Return (x, y) of the center of cell containing provided text 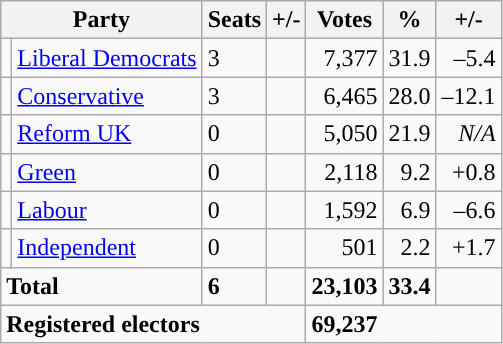
Total (102, 286)
6.9 (410, 210)
Independent (107, 248)
23,103 (344, 286)
1,592 (344, 210)
–12.1 (468, 96)
Green (107, 172)
–5.4 (468, 58)
7,377 (344, 58)
+0.8 (468, 172)
% (410, 20)
Reform UK (107, 134)
28.0 (410, 96)
Seats (234, 20)
501 (344, 248)
5,050 (344, 134)
Labour (107, 210)
Votes (344, 20)
Party (102, 20)
6,465 (344, 96)
69,237 (404, 324)
6 (234, 286)
21.9 (410, 134)
+1.7 (468, 248)
33.4 (410, 286)
–6.6 (468, 210)
2,118 (344, 172)
Conservative (107, 96)
Liberal Democrats (107, 58)
9.2 (410, 172)
2.2 (410, 248)
Registered electors (154, 324)
31.9 (410, 58)
N/A (468, 134)
